For the text-containing cell, return its midpoint in [X, Y] coordinate format. 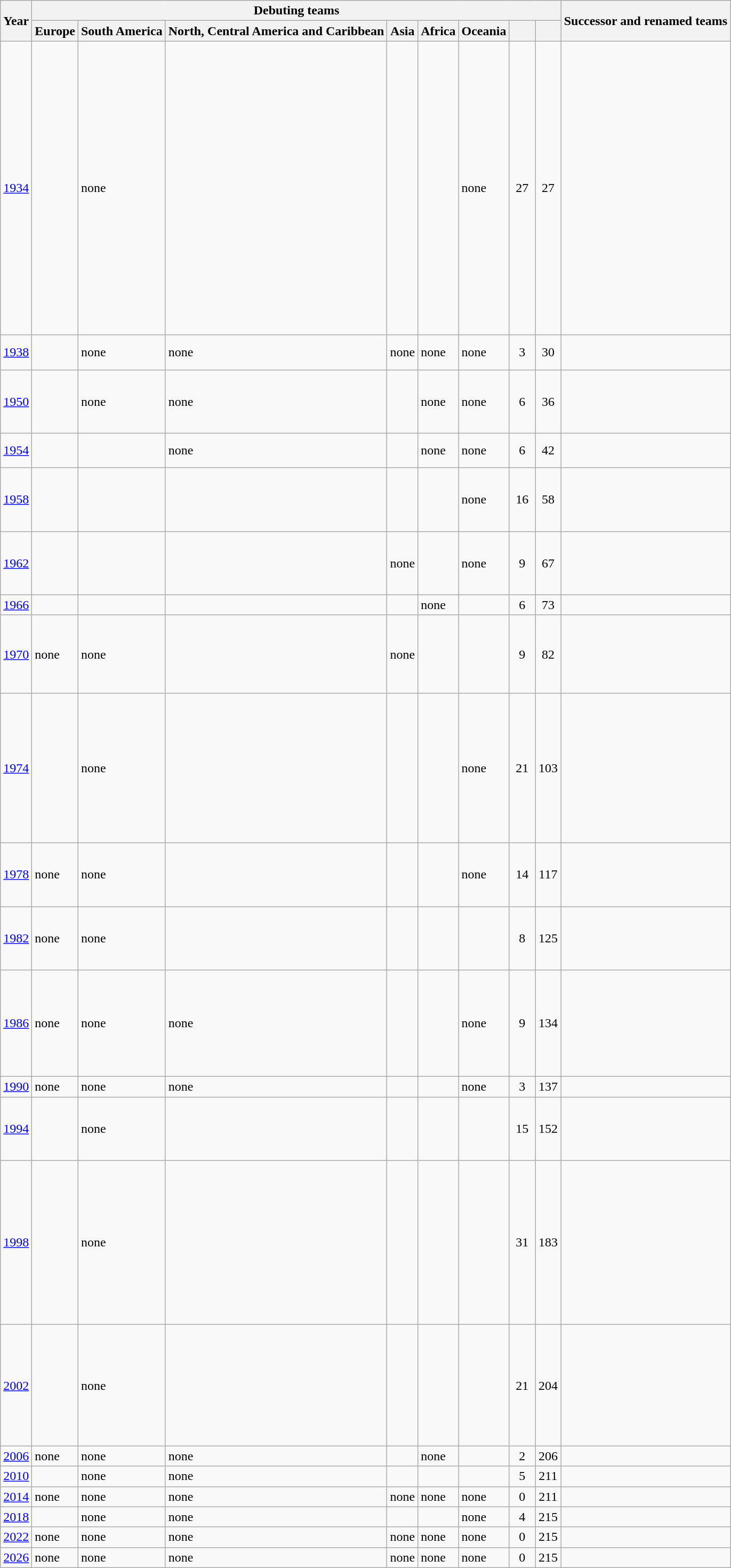
2026 [16, 1557]
183 [548, 1243]
1950 [16, 401]
58 [548, 499]
1982 [16, 939]
73 [548, 605]
1974 [16, 768]
134 [548, 1023]
15 [523, 1129]
8 [523, 939]
1962 [16, 563]
1986 [16, 1023]
125 [548, 939]
2 [523, 1456]
30 [548, 352]
North, Central America and Caribbean [276, 31]
1994 [16, 1129]
Europe [55, 31]
2010 [16, 1476]
2002 [16, 1386]
5 [523, 1476]
31 [523, 1243]
1966 [16, 605]
204 [548, 1386]
Africa [438, 31]
Debuting teams [296, 11]
103 [548, 768]
67 [548, 563]
2006 [16, 1456]
1978 [16, 875]
117 [548, 875]
152 [548, 1129]
2014 [16, 1497]
Oceania [484, 31]
16 [523, 499]
1998 [16, 1243]
2018 [16, 1517]
4 [523, 1517]
137 [548, 1087]
Successor and renamed teams [646, 21]
206 [548, 1456]
42 [548, 450]
82 [548, 654]
South America [122, 31]
1934 [16, 188]
Asia [403, 31]
1970 [16, 654]
1938 [16, 352]
2022 [16, 1537]
1958 [16, 499]
1954 [16, 450]
1990 [16, 1087]
14 [523, 875]
36 [548, 401]
Year [16, 21]
